Scan for the cell matching the given text and deliver its (X, Y) coordinate at center. 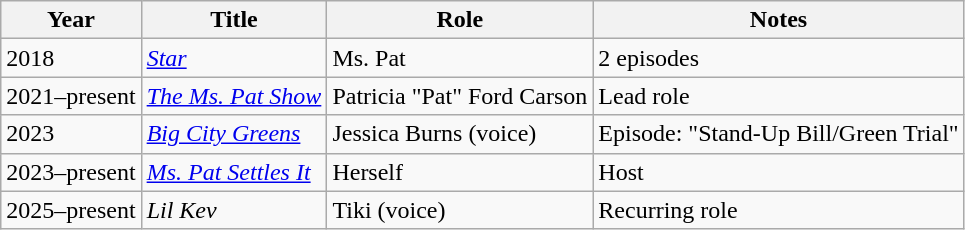
Star (234, 58)
Recurring role (778, 210)
Ms. Pat (460, 58)
Host (778, 172)
Episode: "Stand-Up Bill/Green Trial" (778, 134)
Role (460, 20)
Lil Kev (234, 210)
Notes (778, 20)
Jessica Burns (voice) (460, 134)
Tiki (voice) (460, 210)
Big City Greens (234, 134)
2023–present (71, 172)
Ms. Pat Settles It (234, 172)
2025–present (71, 210)
2021–present (71, 96)
2018 (71, 58)
The Ms. Pat Show (234, 96)
Lead role (778, 96)
Herself (460, 172)
Title (234, 20)
Year (71, 20)
Patricia "Pat" Ford Carson (460, 96)
2 episodes (778, 58)
2023 (71, 134)
